Return [X, Y] of the center of cell containing provided text 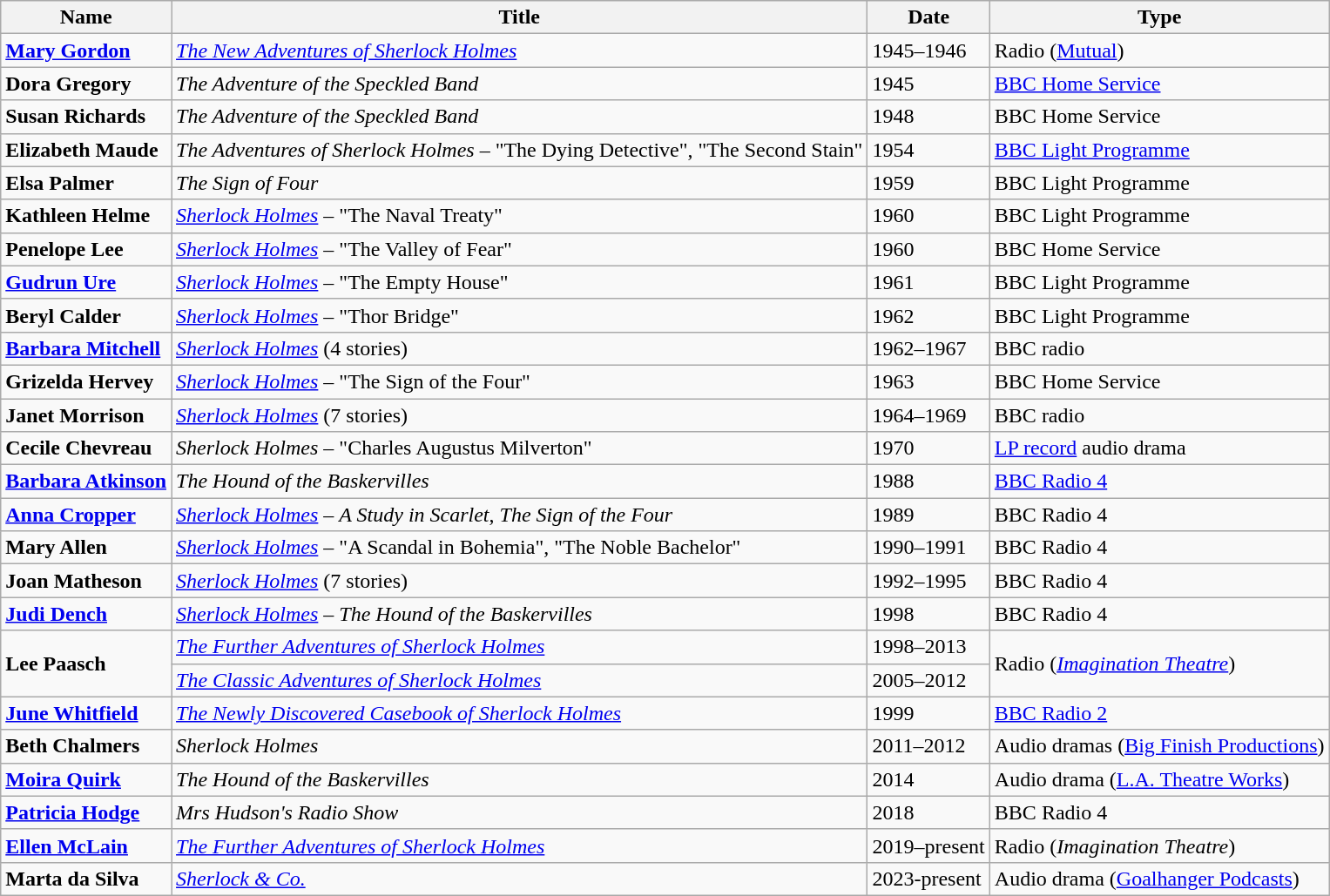
Mrs Hudson's Radio Show [519, 812]
Cecile Chevreau [86, 448]
Type [1159, 17]
1970 [928, 448]
Janet Morrison [86, 415]
Title [519, 17]
Sherlock Holmes – The Hound of the Baskervilles [519, 614]
The Newly Discovered Casebook of Sherlock Holmes [519, 713]
The Sign of Four [519, 183]
1959 [928, 183]
1945 [928, 84]
1945–1946 [928, 51]
Sherlock Holmes – "Charles Augustus Milverton" [519, 448]
Sherlock Holmes – "A Scandal in Bohemia", "The Noble Bachelor" [519, 548]
2005–2012 [928, 680]
Dora Gregory [86, 84]
Sherlock Holmes – "The Valley of Fear" [519, 249]
The New Adventures of Sherlock Holmes [519, 51]
1999 [928, 713]
Beryl Calder [86, 315]
1948 [928, 117]
Sherlock & Co. [519, 879]
2014 [928, 779]
Elsa Palmer [86, 183]
1998–2013 [928, 647]
LP record audio drama [1159, 448]
1962 [928, 315]
The Adventures of Sherlock Holmes – "The Dying Detective", "The Second Stain" [519, 150]
Gudrun Ure [86, 282]
Penelope Lee [86, 249]
Elizabeth Maude [86, 150]
Susan Richards [86, 117]
Lee Paasch [86, 664]
Sherlock Holmes – "The Sign of the Four" [519, 381]
Sherlock Holmes – "The Naval Treaty" [519, 216]
Sherlock Holmes – A Study in Scarlet, The Sign of the Four [519, 515]
1990–1991 [928, 548]
Anna Cropper [86, 515]
Beth Chalmers [86, 746]
Judi Dench [86, 614]
Sherlock Holmes [519, 746]
Patricia Hodge [86, 812]
Audio drama (Goalhanger Podcasts) [1159, 879]
Kathleen Helme [86, 216]
2023-present [928, 879]
BBC Radio 2 [1159, 713]
2019–present [928, 845]
Ellen McLain [86, 845]
June Whitfield [86, 713]
1963 [928, 381]
Barbara Atkinson [86, 482]
Mary Gordon [86, 51]
1989 [928, 515]
Sherlock Holmes – "Thor Bridge" [519, 315]
Joan Matheson [86, 581]
Mary Allen [86, 548]
1954 [928, 150]
2011–2012 [928, 746]
Radio (Mutual) [1159, 51]
1992–1995 [928, 581]
Moira Quirk [86, 779]
Sherlock Holmes (4 stories) [519, 348]
1988 [928, 482]
1964–1969 [928, 415]
Grizelda Hervey [86, 381]
Marta da Silva [86, 879]
The Classic Adventures of Sherlock Holmes [519, 680]
Sherlock Holmes – "The Empty House" [519, 282]
Name [86, 17]
Audio drama (L.A. Theatre Works) [1159, 779]
Barbara Mitchell [86, 348]
2018 [928, 812]
1961 [928, 282]
1998 [928, 614]
Date [928, 17]
Audio dramas (Big Finish Productions) [1159, 746]
1962–1967 [928, 348]
